Determine the (x, y) coordinate at the center of the cell enclosing the given text.  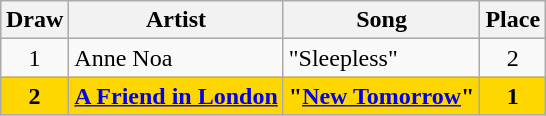
Artist (176, 20)
Song (382, 20)
"New Tomorrow" (382, 96)
Place (513, 20)
"Sleepless" (382, 58)
Anne Noa (176, 58)
A Friend in London (176, 96)
Draw (34, 20)
